Capture the cell that displays the provided text and extract its (X, Y) central coordinate. 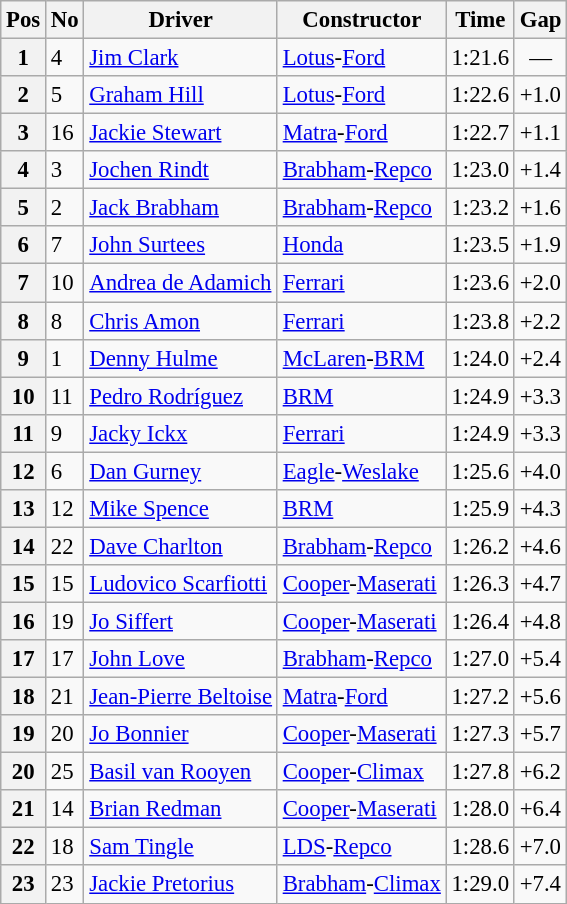
Graham Hill (180, 95)
Constructor (362, 20)
+1.4 (540, 170)
1:27.2 (480, 697)
Dan Gurney (180, 471)
Jo Siffert (180, 621)
1:23.0 (480, 170)
+2.4 (540, 358)
Jackie Pretorius (180, 885)
13 (24, 509)
No (65, 20)
Jo Bonnier (180, 734)
Jean-Pierre Beltoise (180, 697)
1:21.6 (480, 58)
John Surtees (180, 245)
1:27.8 (480, 772)
— (540, 58)
Pos (24, 20)
+4.3 (540, 509)
+7.4 (540, 885)
+2.0 (540, 283)
+5.6 (540, 697)
1:29.0 (480, 885)
1:24.0 (480, 358)
+4.7 (540, 584)
+1.0 (540, 95)
Pedro Rodríguez (180, 396)
John Love (180, 659)
1:23.2 (480, 208)
+7.0 (540, 847)
+1.1 (540, 133)
1:28.6 (480, 847)
1:26.4 (480, 621)
Ludovico Scarfiotti (180, 584)
Andrea de Adamich (180, 283)
+5.7 (540, 734)
+6.4 (540, 809)
Jacky Ickx (180, 433)
Brabham-Climax (362, 885)
Driver (180, 20)
1:25.6 (480, 471)
Cooper-Climax (362, 772)
+4.8 (540, 621)
+2.2 (540, 321)
1:22.7 (480, 133)
1:23.5 (480, 245)
Basil van Rooyen (180, 772)
Gap (540, 20)
1:27.3 (480, 734)
+4.6 (540, 546)
Chris Amon (180, 321)
McLaren-BRM (362, 358)
+5.4 (540, 659)
+4.0 (540, 471)
1:22.6 (480, 95)
Jackie Stewart (180, 133)
Jack Brabham (180, 208)
Honda (362, 245)
1:26.2 (480, 546)
Brian Redman (180, 809)
1:28.0 (480, 809)
1:23.8 (480, 321)
25 (65, 772)
1:25.9 (480, 509)
Jochen Rindt (180, 170)
LDS-Repco (362, 847)
Dave Charlton (180, 546)
+6.2 (540, 772)
+1.6 (540, 208)
1:23.6 (480, 283)
Time (480, 20)
Eagle-Weslake (362, 471)
Denny Hulme (180, 358)
1:27.0 (480, 659)
Mike Spence (180, 509)
Sam Tingle (180, 847)
1:26.3 (480, 584)
Jim Clark (180, 58)
+1.9 (540, 245)
